Determine the (x, y) coordinate at the center of the cell enclosing the given text.  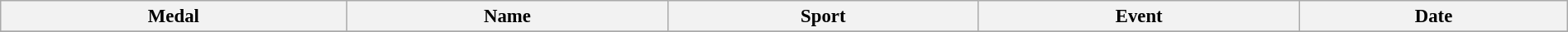
Medal (174, 16)
Sport (824, 16)
Name (508, 16)
Event (1140, 16)
Date (1434, 16)
